Pinpoint the cell where the given text exists, returning its (x, y) midpoint coordinate. 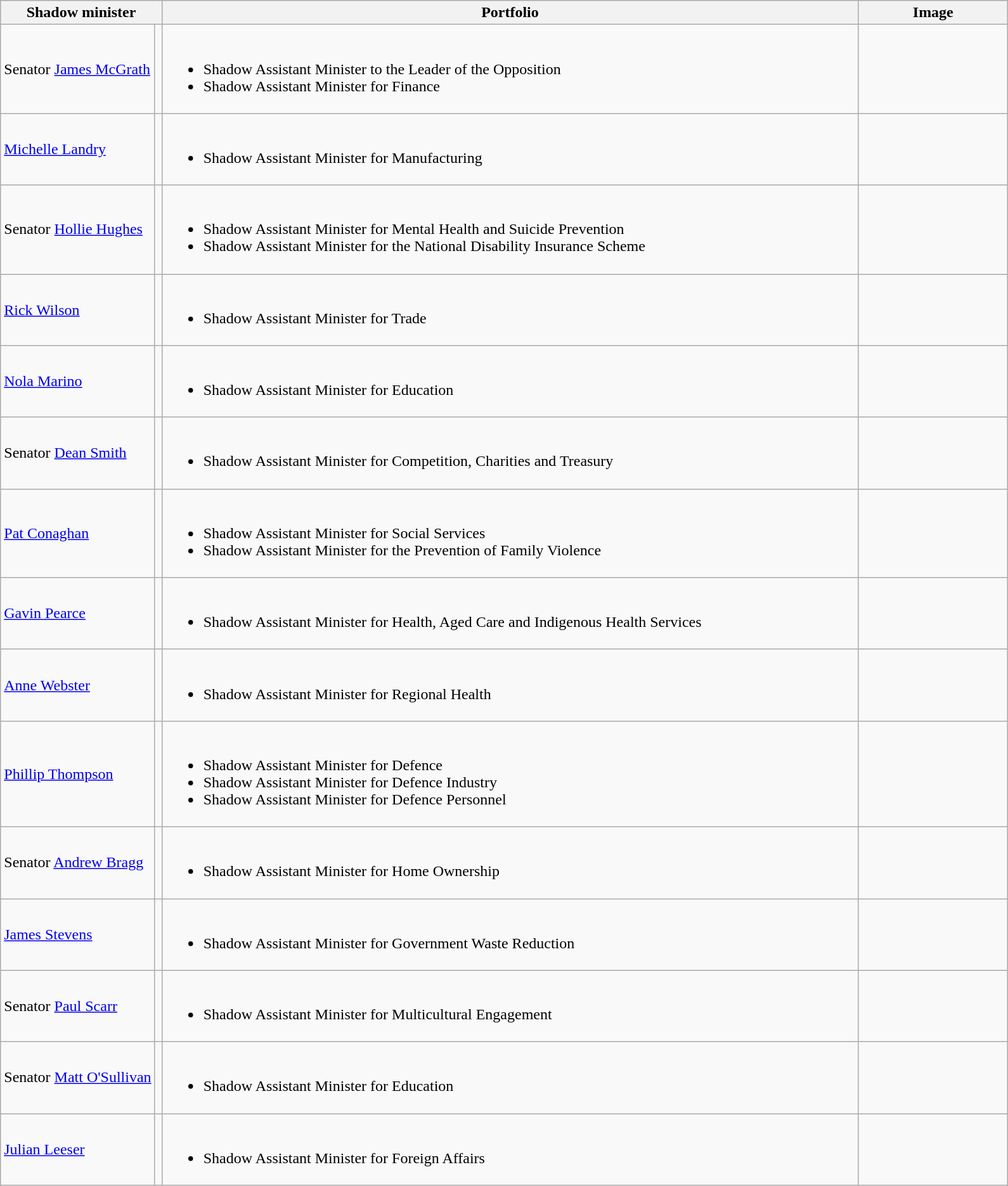
Senator Hollie Hughes (77, 229)
Shadow Assistant Minister for Government Waste Reduction (510, 934)
Shadow Assistant Minister for Health, Aged Care and Indigenous Health Services (510, 614)
Anne Webster (77, 685)
Phillip Thompson (77, 773)
Pat Conaghan (77, 533)
Julian Leeser (77, 1150)
Shadow Assistant Minister for Manufacturing (510, 150)
Shadow Assistant Minister for Multicultural Engagement (510, 1007)
Senator Paul Scarr (77, 1007)
Shadow Assistant Minister for Trade (510, 309)
Shadow Assistant Minister for Mental Health and Suicide PreventionShadow Assistant Minister for the National Disability Insurance Scheme (510, 229)
Nola Marino (77, 382)
Shadow Assistant Minister for Foreign Affairs (510, 1150)
Shadow Assistant Minister for Competition, Charities and Treasury (510, 453)
Image (933, 13)
Shadow Assistant Minister for Regional Health (510, 685)
Gavin Pearce (77, 614)
Shadow minister (81, 13)
Portfolio (510, 13)
James Stevens (77, 934)
Shadow Assistant Minister for Social ServicesShadow Assistant Minister for the Prevention of Family Violence (510, 533)
Shadow Assistant Minister for DefenceShadow Assistant Minister for Defence IndustryShadow Assistant Minister for Defence Personnel (510, 773)
Rick Wilson (77, 309)
Michelle Landry (77, 150)
Shadow Assistant Minister for Home Ownership (510, 862)
Senator James McGrath (77, 69)
Shadow Assistant Minister to the Leader of the OppositionShadow Assistant Minister for Finance (510, 69)
Senator Dean Smith (77, 453)
Senator Matt O'Sullivan (77, 1078)
Senator Andrew Bragg (77, 862)
